Return [x, y] of the center of cell containing provided text 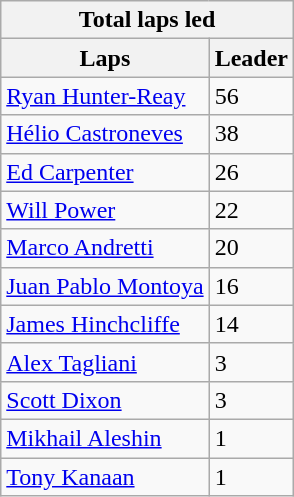
Ed Carpenter [105, 172]
James Hinchcliffe [105, 324]
Alex Tagliani [105, 362]
Will Power [105, 210]
Leader [251, 58]
38 [251, 134]
26 [251, 172]
20 [251, 248]
16 [251, 286]
14 [251, 324]
Total laps led [148, 20]
Scott Dixon [105, 400]
Laps [105, 58]
Mikhail Aleshin [105, 438]
Ryan Hunter-Reay [105, 96]
Hélio Castroneves [105, 134]
56 [251, 96]
Tony Kanaan [105, 477]
22 [251, 210]
Juan Pablo Montoya [105, 286]
Marco Andretti [105, 248]
